Return the [x, y] coordinate for the center point of the cell that contains the specified text.  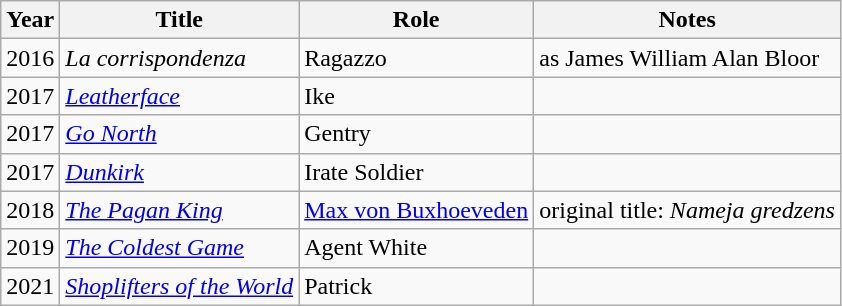
The Coldest Game [180, 248]
Agent White [416, 248]
Ragazzo [416, 58]
Title [180, 20]
2018 [30, 210]
Ike [416, 96]
Notes [688, 20]
Gentry [416, 134]
2019 [30, 248]
as James William Alan Bloor [688, 58]
Leatherface [180, 96]
original title: Nameja gredzens [688, 210]
Year [30, 20]
Dunkirk [180, 172]
Shoplifters of the World [180, 286]
La corrispondenza [180, 58]
Irate Soldier [416, 172]
Go North [180, 134]
Role [416, 20]
2021 [30, 286]
The Pagan King [180, 210]
Max von Buxhoeveden [416, 210]
2016 [30, 58]
Patrick [416, 286]
